Output the (x, y) coordinate of the center of the cell containing the given text.  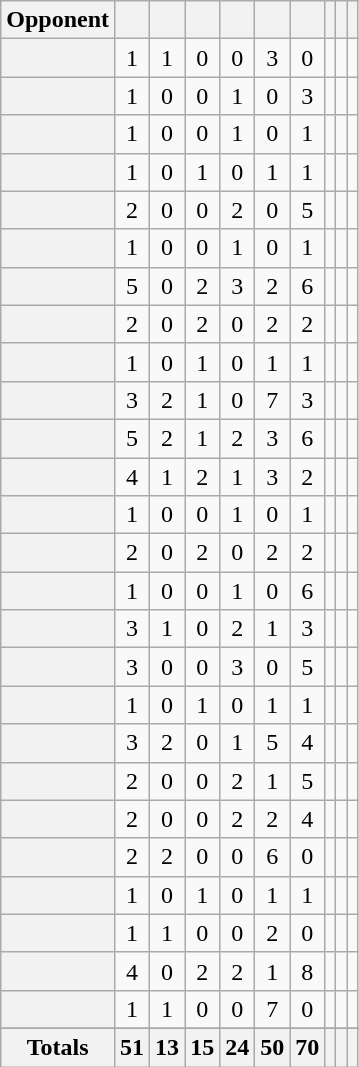
Opponent (58, 20)
24 (238, 1047)
13 (168, 1047)
15 (202, 1047)
51 (132, 1047)
Totals (58, 1047)
8 (308, 971)
70 (308, 1047)
50 (272, 1047)
